For the text-containing cell, return its midpoint in [x, y] coordinate format. 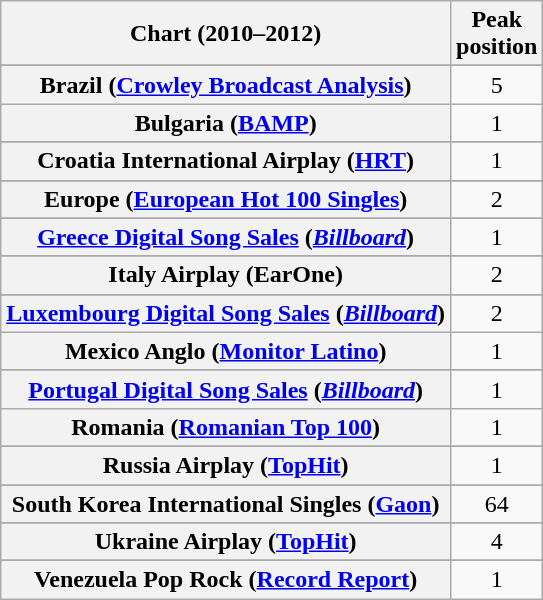
Romania (Romanian Top 100) [226, 427]
4 [497, 542]
64 [497, 503]
Croatia International Airplay (HRT) [226, 161]
Bulgaria (BAMP) [226, 123]
Chart (2010–2012) [226, 34]
Luxembourg Digital Song Sales (Billboard) [226, 313]
Greece Digital Song Sales (Billboard) [226, 237]
Brazil (Crowley Broadcast Analysis) [226, 85]
Mexico Anglo (Monitor Latino) [226, 351]
Ukraine Airplay (TopHit) [226, 542]
Venezuela Pop Rock (Record Report) [226, 580]
Portugal Digital Song Sales (Billboard) [226, 389]
South Korea International Singles (Gaon) [226, 503]
Peakposition [497, 34]
Europe (European Hot 100 Singles) [226, 199]
Russia Airplay (TopHit) [226, 465]
5 [497, 85]
Italy Airplay (EarOne) [226, 275]
